Find where the given text appears and provide that cell's center as (X, Y) coordinate. 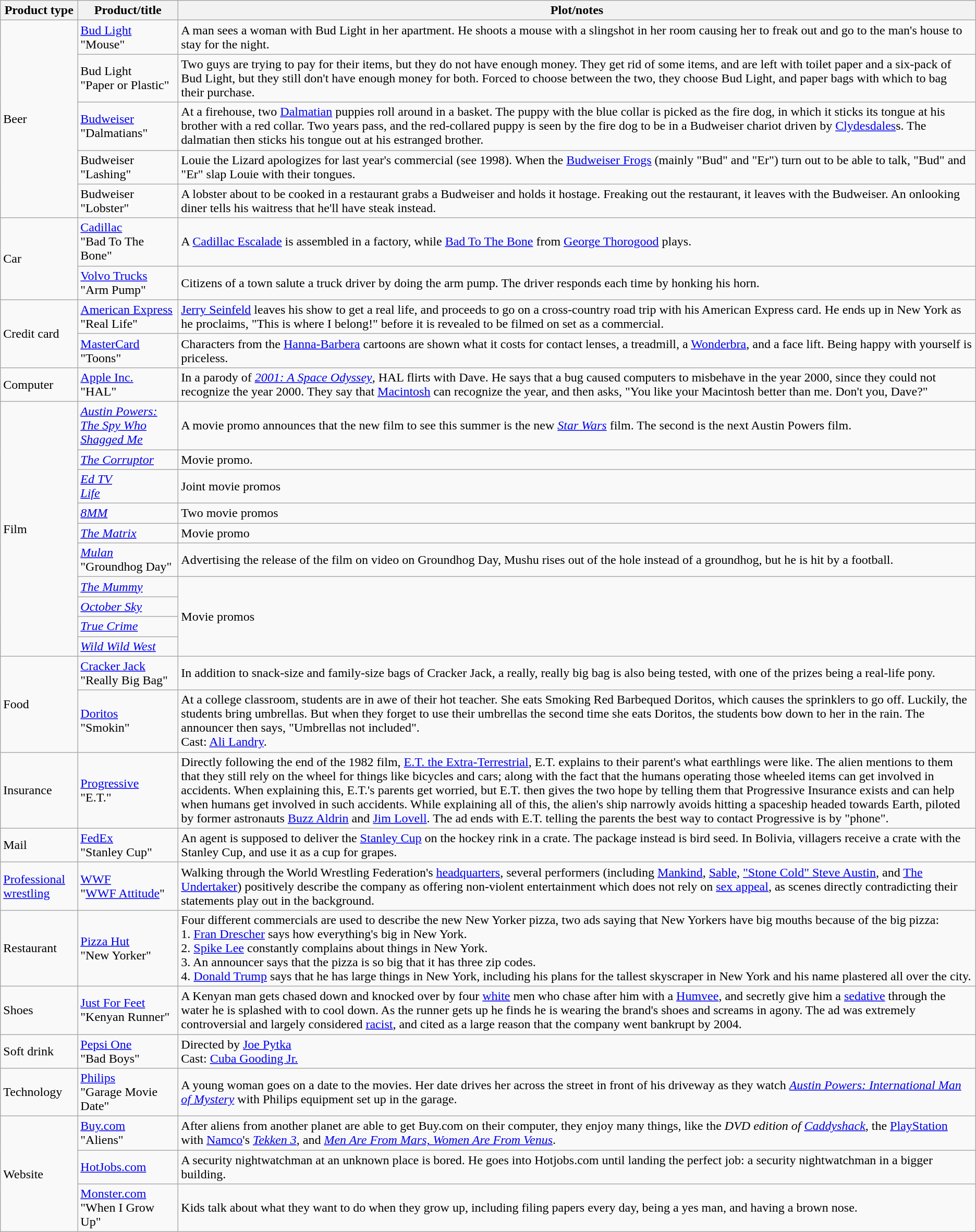
Monster.com"When I Grow Up" (128, 1208)
Doritos"Smokin" (128, 721)
Computer (39, 385)
Movie promos (577, 617)
Plot/notes (577, 10)
Wild Wild West (128, 646)
8MM (128, 513)
Mail (39, 845)
Pizza Hut"New Yorker" (128, 948)
Bud Light"Mouse" (128, 38)
Food (39, 704)
MasterCard"Toons" (128, 350)
Progressive"E.T." (128, 790)
True Crime (128, 626)
Joint movie promos (577, 487)
Advertising the release of the film on video on Groundhog Day, Mushu rises out of the hole instead of a groundhog, but he is hit by a football. (577, 560)
Citizens of a town salute a truck driver by doing the arm pump. The driver responds each time by honking his horn. (577, 282)
Technology (39, 1092)
Car (39, 258)
Budweiser"Dalmatians" (128, 126)
Product/title (128, 10)
Product type (39, 10)
October Sky (128, 607)
Shoes (39, 1010)
A movie promo announces that the new film to see this summer is the new Star Wars film. The second is the next Austin Powers film. (577, 425)
American Express"Real Life" (128, 317)
Insurance (39, 790)
Apple Inc."HAL" (128, 385)
Movie promo. (577, 459)
Beer (39, 119)
Bud Light"Paper or Plastic" (128, 78)
FedEx"Stanley Cup" (128, 845)
Mulan"Groundhog Day" (128, 560)
Movie promo (577, 533)
WWF"WWF Attitude" (128, 886)
Pepsi One"Bad Boys" (128, 1051)
Just For Feet "Kenyan Runner" (128, 1010)
Cadillac"Bad To The Bone" (128, 242)
Restaurant (39, 948)
The Matrix (128, 533)
Ed TVLife (128, 487)
Austin Powers: The Spy Who Shagged Me (128, 425)
Cracker Jack"Really Big Bag" (128, 673)
Volvo Trucks"Arm Pump" (128, 282)
Budweiser"Lashing" (128, 167)
Philips"Garage Movie Date" (128, 1092)
Film (39, 528)
Credit card (39, 334)
Professional wrestling (39, 886)
The Mummy (128, 587)
Kids talk about what they want to do when they grow up, including filing papers every day, being a yes man, and having a brown nose. (577, 1208)
Two movie promos (577, 513)
The Corruptor (128, 459)
A Cadillac Escalade is assembled in a factory, while Bad To The Bone from George Thorogood plays. (577, 242)
Directed by Joe PytkaCast: Cuba Gooding Jr. (577, 1051)
HotJobs.com (128, 1167)
Soft drink (39, 1051)
Buy.com"Aliens" (128, 1133)
Website (39, 1174)
Budweiser"Lobster" (128, 201)
